Determine the (x, y) coordinate at the center of the cell enclosing the given text.  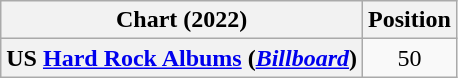
50 (410, 58)
US Hard Rock Albums (Billboard) (182, 58)
Chart (2022) (182, 20)
Position (410, 20)
